Find where the given text appears and provide that cell's center as (X, Y) coordinate. 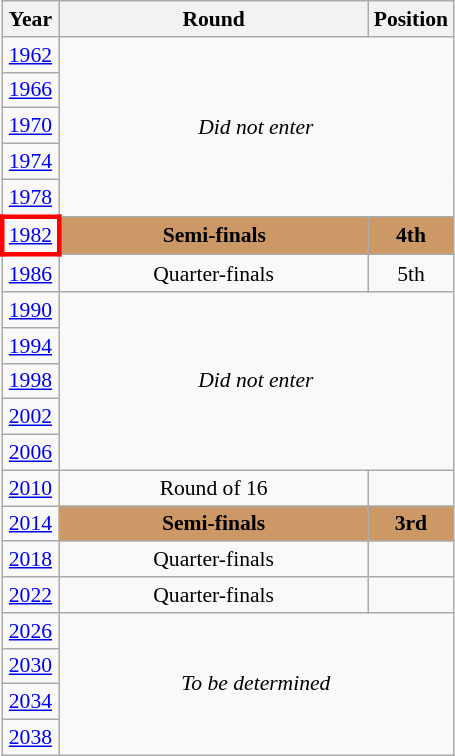
Year (30, 19)
2014 (30, 524)
To be determined (256, 684)
Round (214, 19)
1970 (30, 126)
1998 (30, 381)
2018 (30, 560)
1974 (30, 162)
2022 (30, 595)
1978 (30, 198)
1990 (30, 310)
Round of 16 (214, 488)
2006 (30, 453)
4th (411, 236)
2038 (30, 738)
1982 (30, 236)
3rd (411, 524)
1994 (30, 346)
5th (411, 274)
2002 (30, 417)
1966 (30, 90)
2010 (30, 488)
1986 (30, 274)
2034 (30, 702)
2026 (30, 631)
2030 (30, 666)
Position (411, 19)
1962 (30, 55)
